Return (X, Y) of the center of cell containing provided text 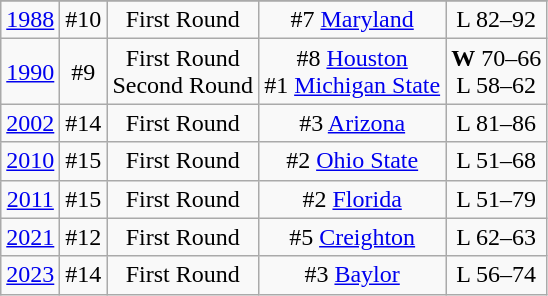
L 51–79 (496, 199)
W 70–66L 58–62 (496, 72)
First RoundSecond Round (183, 72)
2023 (30, 275)
1988 (30, 20)
2021 (30, 237)
2010 (30, 161)
L 56–74 (496, 275)
2002 (30, 123)
1990 (30, 72)
#5 Creighton (352, 237)
#9 (84, 72)
#12 (84, 237)
L 81–86 (496, 123)
#2 Ohio State (352, 161)
#2 Florida (352, 199)
#10 (84, 20)
#3 Arizona (352, 123)
#7 Maryland (352, 20)
#3 Baylor (352, 275)
L 82–92 (496, 20)
L 51–68 (496, 161)
2011 (30, 199)
L 62–63 (496, 237)
#8 Houston#1 Michigan State (352, 72)
